Scan for the cell matching the given text and deliver its [X, Y] coordinate at center. 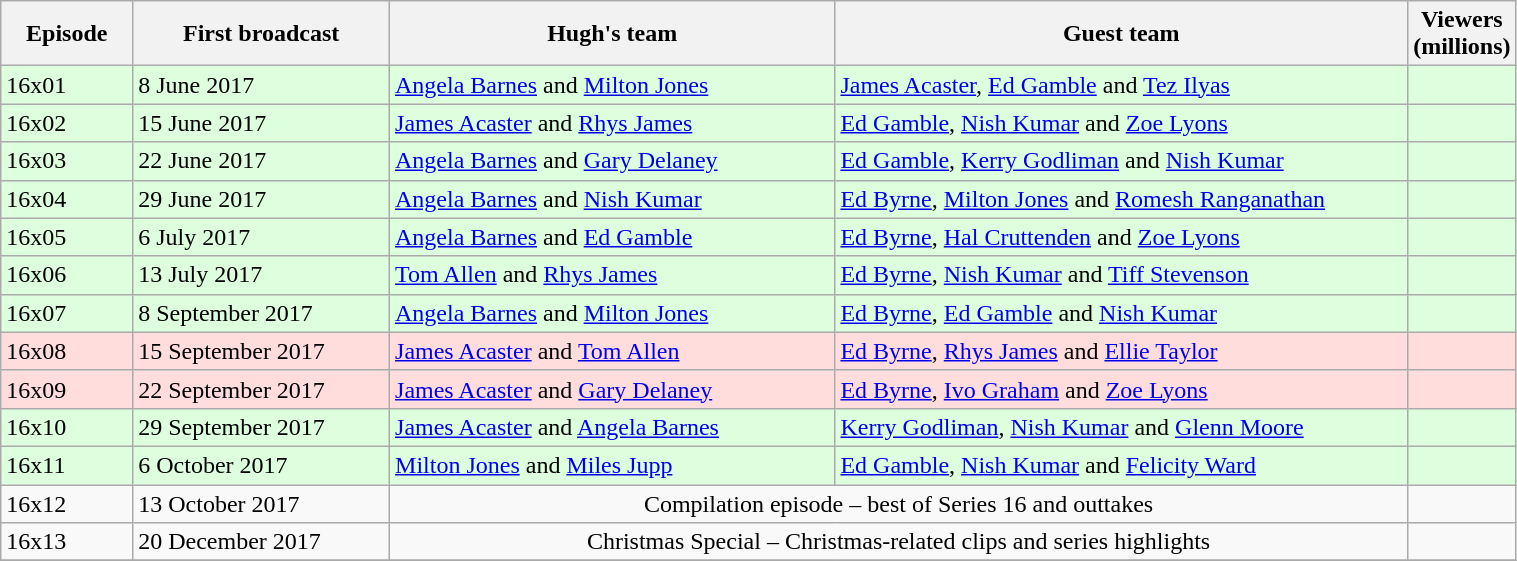
6 July 2017 [262, 237]
29 September 2017 [262, 427]
Ed Byrne, Ivo Graham and Zoe Lyons [1122, 389]
Angela Barnes and Ed Gamble [612, 237]
15 June 2017 [262, 123]
Ed Gamble, Nish Kumar and Zoe Lyons [1122, 123]
16x11 [67, 465]
Ed Byrne, Milton Jones and Romesh Ranganathan [1122, 199]
16x10 [67, 427]
16x13 [67, 542]
15 September 2017 [262, 351]
Angela Barnes and Gary Delaney [612, 161]
16x05 [67, 237]
16x09 [67, 389]
Ed Gamble, Nish Kumar and Felicity Ward [1122, 465]
James Acaster and Rhys James [612, 123]
22 June 2017 [262, 161]
20 December 2017 [262, 542]
Angela Barnes and Nish Kumar [612, 199]
Hugh's team [612, 34]
James Acaster, Ed Gamble and Tez Ilyas [1122, 85]
8 June 2017 [262, 85]
16x08 [67, 351]
16x02 [67, 123]
Christmas Special – Christmas-related clips and series highlights [899, 542]
James Acaster and Angela Barnes [612, 427]
Ed Gamble, Kerry Godliman and Nish Kumar [1122, 161]
Ed Byrne, Ed Gamble and Nish Kumar [1122, 313]
8 September 2017 [262, 313]
Viewers(millions) [1462, 34]
16x03 [67, 161]
16x07 [67, 313]
First broadcast [262, 34]
Kerry Godliman, Nish Kumar and Glenn Moore [1122, 427]
Ed Byrne, Hal Cruttenden and Zoe Lyons [1122, 237]
Compilation episode – best of Series 16 and outtakes [899, 503]
13 July 2017 [262, 275]
16x06 [67, 275]
Episode [67, 34]
Tom Allen and Rhys James [612, 275]
James Acaster and Tom Allen [612, 351]
16x12 [67, 503]
29 June 2017 [262, 199]
16x01 [67, 85]
Ed Byrne, Rhys James and Ellie Taylor [1122, 351]
13 October 2017 [262, 503]
6 October 2017 [262, 465]
Milton Jones and Miles Jupp [612, 465]
16x04 [67, 199]
22 September 2017 [262, 389]
Guest team [1122, 34]
Ed Byrne, Nish Kumar and Tiff Stevenson [1122, 275]
James Acaster and Gary Delaney [612, 389]
